Locate the cell with the specified text and output its [X, Y] center coordinate. 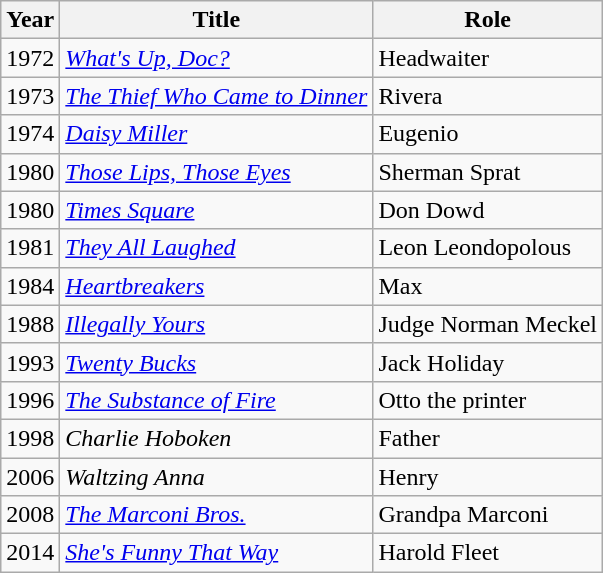
Otto the printer [488, 400]
Title [216, 20]
Role [488, 20]
She's Funny That Way [216, 553]
1981 [30, 248]
2008 [30, 515]
The Marconi Bros. [216, 515]
Max [488, 286]
1974 [30, 134]
Sherman Sprat [488, 172]
Jack Holiday [488, 362]
The Substance of Fire [216, 400]
Grandpa Marconi [488, 515]
They All Laughed [216, 248]
The Thief Who Came to Dinner [216, 96]
1998 [30, 438]
Leon Leondopolous [488, 248]
2006 [30, 477]
1984 [30, 286]
1988 [30, 324]
Eugenio [488, 134]
Charlie Hoboken [216, 438]
1996 [30, 400]
Year [30, 20]
Judge Norman Meckel [488, 324]
Rivera [488, 96]
Illegally Yours [216, 324]
Daisy Miller [216, 134]
Headwaiter [488, 58]
1973 [30, 96]
Don Dowd [488, 210]
1993 [30, 362]
Harold Fleet [488, 553]
Heartbreakers [216, 286]
1972 [30, 58]
Those Lips, Those Eyes [216, 172]
What's Up, Doc? [216, 58]
Twenty Bucks [216, 362]
2014 [30, 553]
Henry [488, 477]
Times Square [216, 210]
Waltzing Anna [216, 477]
Father [488, 438]
